Search for the cell housing the specified text and yield its [X, Y] center coordinate. 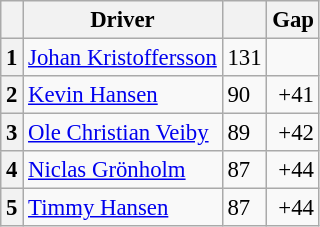
Timmy Hansen [122, 208]
131 [244, 58]
5 [12, 208]
+41 [293, 95]
2 [12, 95]
Kevin Hansen [122, 95]
Niclas Grönholm [122, 170]
4 [12, 170]
Ole Christian Veiby [122, 133]
90 [244, 95]
3 [12, 133]
89 [244, 133]
Driver [122, 20]
Johan Kristoffersson [122, 58]
1 [12, 58]
Gap [293, 20]
+42 [293, 133]
